Determine the [X, Y] coordinate at the center of the cell enclosing the given text.  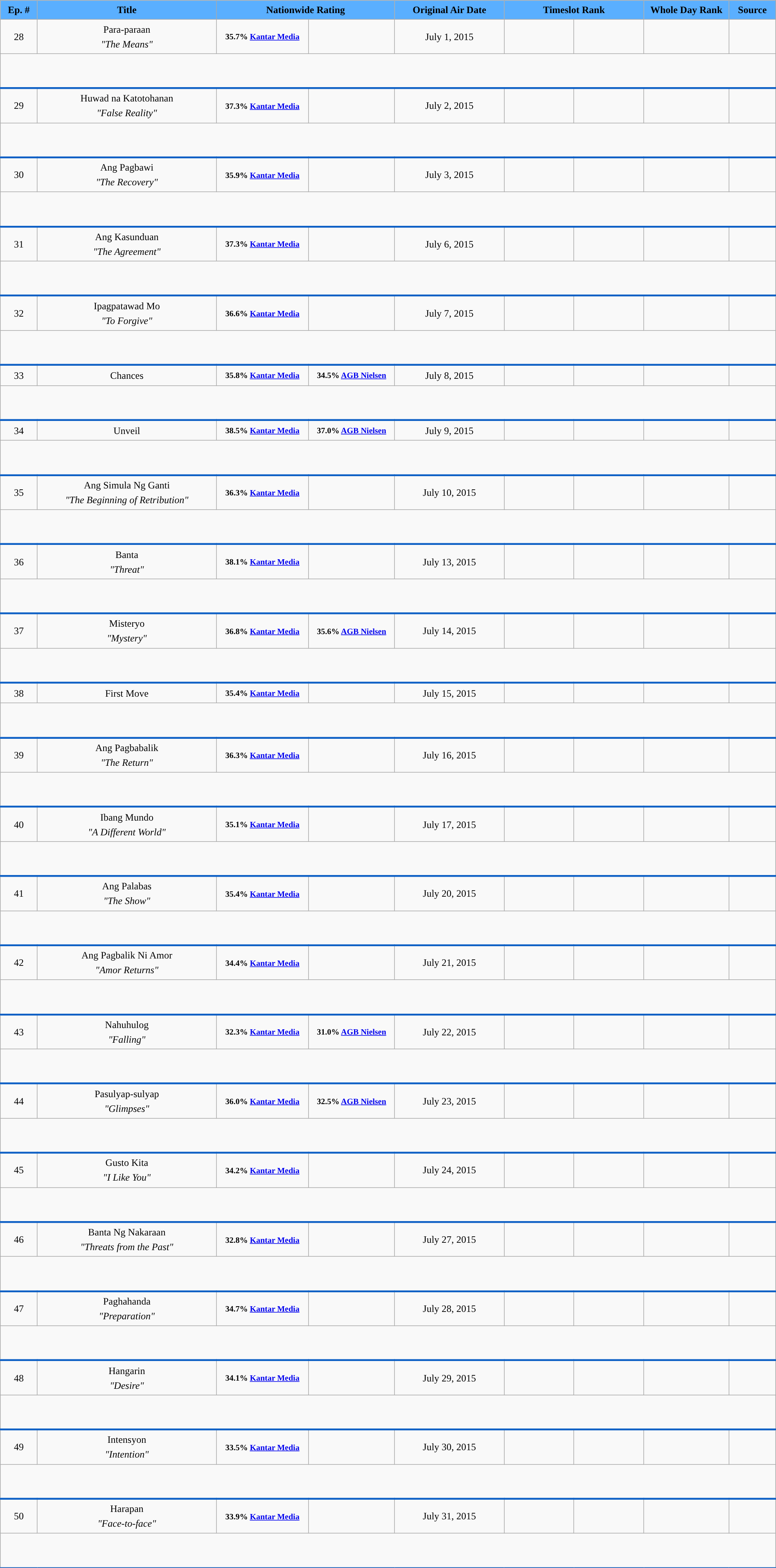
34.5% AGB Nielsen [351, 375]
34 [19, 430]
Gusto Kita "I Like You" [127, 1170]
33.9% Kantar Media [263, 1516]
Whole Day Rank [686, 10]
Banta "Threat" [127, 561]
July 13, 2015 [449, 561]
31.0% AGB Nielsen [351, 1032]
July 15, 2015 [449, 693]
34.7% Kantar Media [263, 1308]
47 [19, 1308]
49 [19, 1447]
July 20, 2015 [449, 893]
32 [19, 313]
Timeslot Rank [574, 10]
July 6, 2015 [449, 244]
July 9, 2015 [449, 430]
38.1% Kantar Media [263, 561]
36.6% Kantar Media [263, 313]
39 [19, 755]
35.9% Kantar Media [263, 175]
28 [19, 37]
July 1, 2015 [449, 37]
41 [19, 893]
July 22, 2015 [449, 1032]
35 [19, 493]
Nationwide Rating [306, 10]
Banta Ng Nakaraan "Threats from the Past" [127, 1240]
Ang Kasunduan "The Agreement" [127, 244]
July 7, 2015 [449, 313]
Title [127, 10]
Ibang Mundo "A Different World" [127, 824]
29 [19, 106]
44 [19, 1101]
33.5% Kantar Media [263, 1447]
July 10, 2015 [449, 493]
36.0% Kantar Media [263, 1101]
46 [19, 1240]
38 [19, 693]
Ang Simula Ng Ganti "The Beginning of Retribution" [127, 493]
32.8% Kantar Media [263, 1240]
36 [19, 561]
38.5% Kantar Media [263, 430]
Pasulyap-sulyap "Glimpses" [127, 1101]
Misteryo "Mystery" [127, 631]
Huwad na Katotohanan "False Reality" [127, 106]
July 28, 2015 [449, 1308]
48 [19, 1378]
July 3, 2015 [449, 175]
July 27, 2015 [449, 1240]
Ang Palabas "The Show" [127, 893]
July 30, 2015 [449, 1447]
30 [19, 175]
Ang Pagbawi "The Recovery" [127, 175]
35.7% Kantar Media [263, 37]
July 2, 2015 [449, 106]
36.8% Kantar Media [263, 631]
34.1% Kantar Media [263, 1378]
33 [19, 375]
45 [19, 1170]
Unveil [127, 430]
July 16, 2015 [449, 755]
Original Air Date [449, 10]
July 24, 2015 [449, 1170]
35.1% Kantar Media [263, 824]
First Move [127, 693]
40 [19, 824]
Ipagpatawad Mo "To Forgive" [127, 313]
35.8% Kantar Media [263, 375]
50 [19, 1516]
34.2% Kantar Media [263, 1170]
37 [19, 631]
31 [19, 244]
July 31, 2015 [449, 1516]
Para-paraan "The Means" [127, 37]
34.4% Kantar Media [263, 963]
July 29, 2015 [449, 1378]
Harapan "Face-to-face" [127, 1516]
Ang Pagbabalik "The Return" [127, 755]
Paghahanda "Preparation" [127, 1308]
32.5% AGB Nielsen [351, 1101]
37.0% AGB Nielsen [351, 430]
Intensyon "Intention" [127, 1447]
42 [19, 963]
Hangarin "Desire" [127, 1378]
Nahuhulog "Falling" [127, 1032]
35.6% AGB Nielsen [351, 631]
32.3% Kantar Media [263, 1032]
July 17, 2015 [449, 824]
July 14, 2015 [449, 631]
Chances [127, 375]
43 [19, 1032]
Ang Pagbalik Ni Amor "Amor Returns" [127, 963]
July 8, 2015 [449, 375]
Ep. # [19, 10]
July 21, 2015 [449, 963]
July 23, 2015 [449, 1101]
Source [752, 10]
